Scan for the cell matching the given text and deliver its (X, Y) coordinate at center. 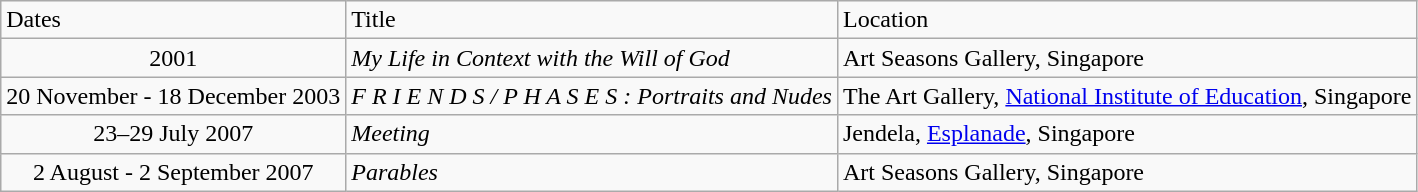
My Life in Context with the Will of God (592, 58)
2 August - 2 September 2007 (174, 172)
20 November - 18 December 2003 (174, 96)
Title (592, 20)
Jendela, Esplanade, Singapore (1126, 134)
F R I E N D S / P H A S E S : Portraits and Nudes (592, 96)
Location (1126, 20)
2001 (174, 58)
Meeting (592, 134)
Parables (592, 172)
Dates (174, 20)
The Art Gallery, National Institute of Education, Singapore (1126, 96)
23–29 July 2007 (174, 134)
